Return [x, y] of the center of cell containing provided text 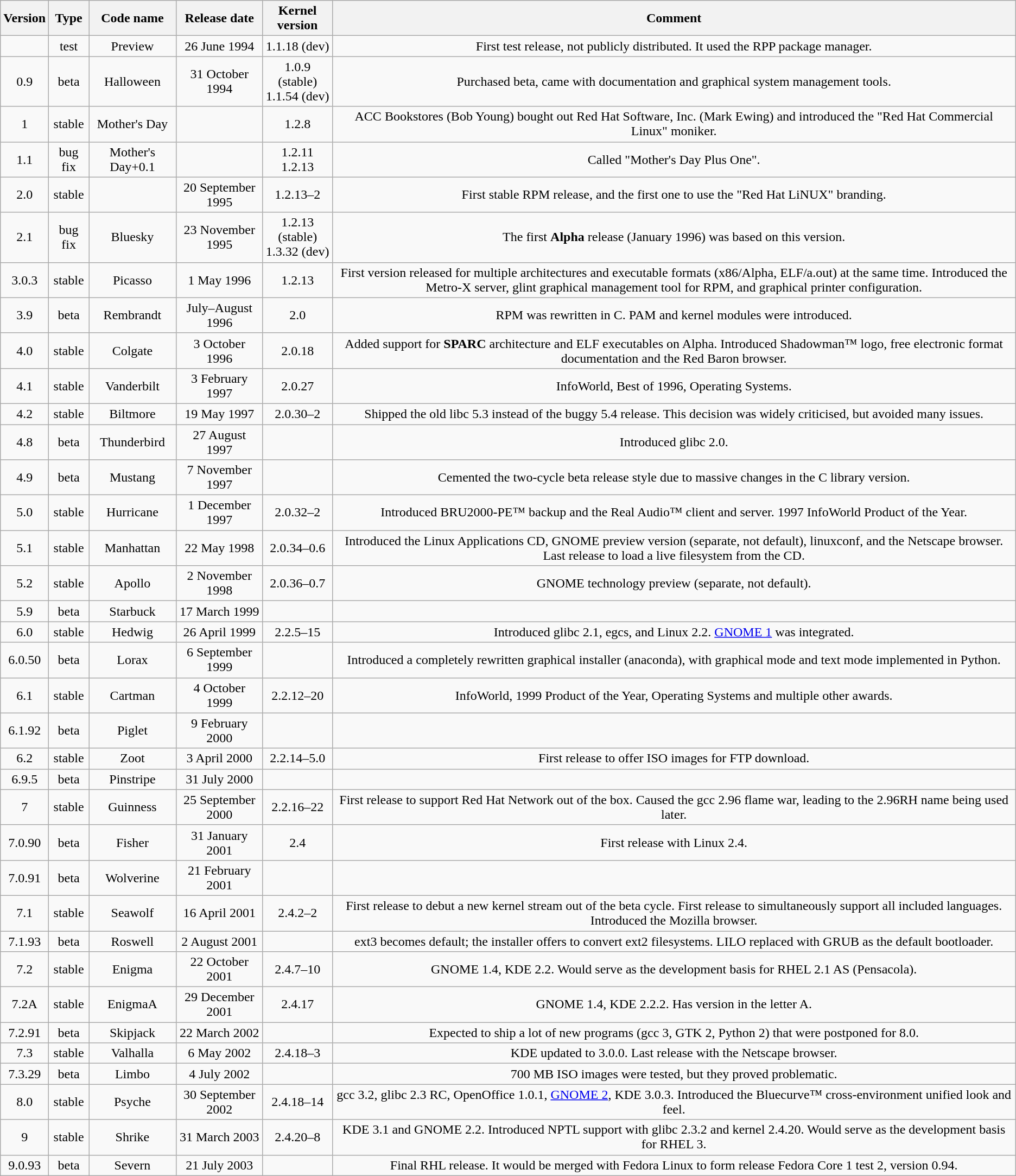
Guinness [132, 807]
gcc 3.2, glibc 2.3 RC, OpenOffice 1.0.1, GNOME 2, KDE 3.0.3. Introduced the Bluecurve™ cross-environment unified look and feel. [674, 1102]
First release with Linux 2.4. [674, 843]
3 October 1996 [219, 351]
Apollo [132, 583]
InfoWorld, 1999 Product of the Year, Operating Systems and multiple other awards. [674, 695]
23 November 1995 [219, 237]
Expected to ship a lot of new programs (gcc 3, GTK 2, Python 2) that were postponed for 8.0. [674, 1033]
2.0.30–2 [297, 414]
Manhattan [132, 548]
2.4.20–8 [297, 1137]
Vanderbilt [132, 385]
2.0.27 [297, 385]
Wolverine [132, 877]
Cemented the two-cycle beta release style due to massive changes in the C library version. [674, 478]
5.1 [25, 548]
6 September 1999 [219, 660]
6.0 [25, 632]
Pinstripe [132, 779]
July–August 1996 [219, 315]
17 March 1999 [219, 611]
GNOME technology preview (separate, not default). [674, 583]
1.2.13 [297, 280]
7 November 1997 [219, 478]
Version [25, 18]
4 July 2002 [219, 1074]
25 September 2000 [219, 807]
Release date [219, 18]
Hurricane [132, 513]
2.4.2–2 [297, 913]
KDE 3.1 and GNOME 2.2. Introduced NPTL support with glibc 2.3.2 and kernel 2.4.20. Would serve as the development basis for RHEL 3. [674, 1137]
3.9 [25, 315]
GNOME 1.4, KDE 2.2.2. Has version in the letter A. [674, 1004]
GNOME 1.4, KDE 2.2. Would serve as the development basis for RHEL 2.1 AS (Pensacola). [674, 970]
Final RHL release. It would be merged with Fedora Linux to form release Fedora Core 1 test 2, version 0.94. [674, 1165]
Hedwig [132, 632]
2 August 2001 [219, 941]
2.4 [297, 843]
Valhalla [132, 1053]
27 August 1997 [219, 442]
Starbuck [132, 611]
7.0.91 [25, 877]
9.0.93 [25, 1165]
31 July 2000 [219, 779]
22 May 1998 [219, 548]
Piglet [132, 731]
4.1 [25, 385]
Mother's Day [132, 124]
700 MB ISO images were tested, but they proved problematic. [674, 1074]
2.2.12–20 [297, 695]
7.1 [25, 913]
2.4.17 [297, 1004]
4 October 1999 [219, 695]
First stable RPM release, and the first one to use the "Red Hat LiNUX" branding. [674, 194]
21 July 2003 [219, 1165]
Seawolf [132, 913]
4.8 [25, 442]
Limbo [132, 1074]
2.0.18 [297, 351]
Thunderbird [132, 442]
Zoot [132, 758]
3 April 2000 [219, 758]
Mustang [132, 478]
KDE updated to 3.0.0. Last release with the Netscape browser. [674, 1053]
7 [25, 807]
Introduced glibc 2.0. [674, 442]
7.3.29 [25, 1074]
1.1 [25, 160]
Rembrandt [132, 315]
2.4.7–10 [297, 970]
9 [25, 1137]
6.0.50 [25, 660]
2.0.34–0.6 [297, 548]
2.4.18–14 [297, 1102]
4.0 [25, 351]
7.0.90 [25, 843]
4.9 [25, 478]
6.1 [25, 695]
21 February 2001 [219, 877]
ACC Bookstores (Bob Young) bought out Red Hat Software, Inc. (Mark Ewing) and introduced the "Red Hat Commercial Linux" moniker. [674, 124]
3.0.3 [25, 280]
1.2.8 [297, 124]
InfoWorld, Best of 1996, Operating Systems. [674, 385]
6 May 2002 [219, 1053]
Lorax [132, 660]
1 May 1996 [219, 280]
Shrike [132, 1137]
22 March 2002 [219, 1033]
Introduced a completely rewritten graphical installer (anaconda), with graphical mode and text mode implemented in Python. [674, 660]
Code name [132, 18]
Cartman [132, 695]
2.2.5–15 [297, 632]
RPM was rewritten in C. PAM and kernel modules were introduced. [674, 315]
7.2.91 [25, 1033]
16 April 2001 [219, 913]
5.0 [25, 513]
20 September 1995 [219, 194]
Enigma [132, 970]
6.9.5 [25, 779]
30 September 2002 [219, 1102]
2.0.36–0.7 [297, 583]
The first Alpha release (January 1996) was based on this version. [674, 237]
Introduced glibc 2.1, egcs, and Linux 2.2. GNOME 1 was integrated. [674, 632]
1 December 1997 [219, 513]
1.2.13 (stable)1.3.32 (dev) [297, 237]
8.0 [25, 1102]
1 [25, 124]
Psyche [132, 1102]
2.1 [25, 237]
Called "Mother's Day Plus One". [674, 160]
2 November 1998 [219, 583]
1.0.9 (stable)1.1.54 (dev) [297, 81]
Comment [674, 18]
2.4.18–3 [297, 1053]
Severn [132, 1165]
ext3 becomes default; the installer offers to convert ext2 filesystems. LILO replaced with GRUB as the default bootloader. [674, 941]
7.1.93 [25, 941]
First test release, not publicly distributed. It used the RPP package manager. [674, 46]
Introduced BRU2000-PE™ backup and the Real Audio™ client and server. 1997 InfoWorld Product of the Year. [674, 513]
Type [69, 18]
Mother's Day+0.1 [132, 160]
test [69, 46]
0.9 [25, 81]
31 March 2003 [219, 1137]
EnigmaA [132, 1004]
Purchased beta, came with documentation and graphical system management tools. [674, 81]
29 December 2001 [219, 1004]
First release to support Red Hat Network out of the box. Caused the gcc 2.96 flame war, leading to the 2.96RH name being used later. [674, 807]
1.2.111.2.13 [297, 160]
2.0.32–2 [297, 513]
Roswell [132, 941]
1.1.18 (dev) [297, 46]
Fisher [132, 843]
26 June 1994 [219, 46]
26 April 1999 [219, 632]
31 January 2001 [219, 843]
Biltmore [132, 414]
4.2 [25, 414]
Bluesky [132, 237]
7.3 [25, 1053]
5.2 [25, 583]
First release to offer ISO images for FTP download. [674, 758]
5.9 [25, 611]
Kernel version [297, 18]
22 October 2001 [219, 970]
Picasso [132, 280]
19 May 1997 [219, 414]
7.2A [25, 1004]
Shipped the old libc 5.3 instead of the buggy 5.4 release. This decision was widely criticised, but avoided many issues. [674, 414]
9 February 2000 [219, 731]
2.2.14–5.0 [297, 758]
Preview [132, 46]
Colgate [132, 351]
3 February 1997 [219, 385]
Skipjack [132, 1033]
1.2.13–2 [297, 194]
6.1.92 [25, 731]
31 October 1994 [219, 81]
Halloween [132, 81]
7.2 [25, 970]
6.2 [25, 758]
2.2.16–22 [297, 807]
